Pinpoint the cell where the given text exists, returning its [X, Y] midpoint coordinate. 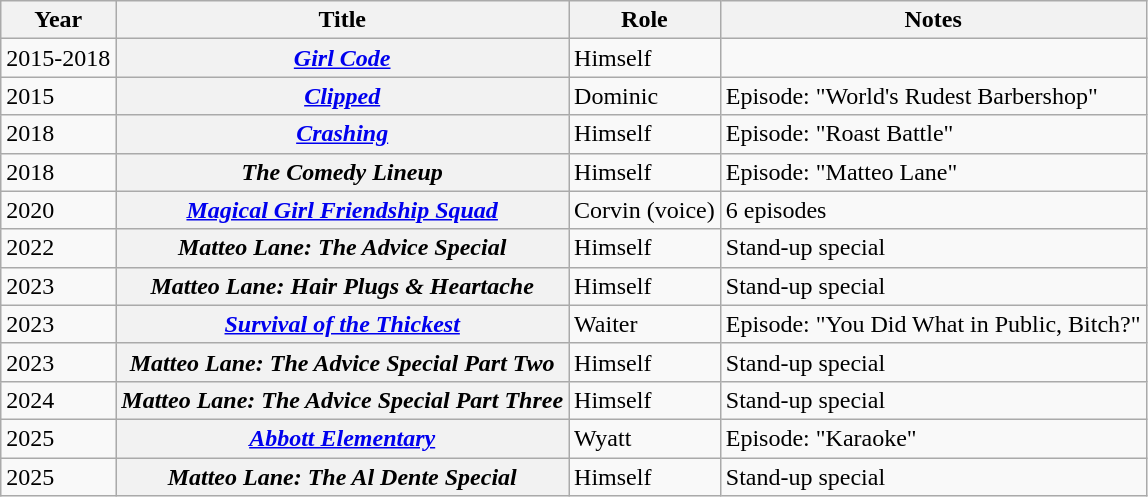
Episode: "Matteo Lane" [933, 172]
Title [342, 20]
2020 [58, 210]
Girl Code [342, 58]
Survival of the Thickest [342, 324]
Year [58, 20]
Crashing [342, 134]
Magical Girl Friendship Squad [342, 210]
Episode: "Roast Battle" [933, 134]
Dominic [645, 96]
Episode: "World's Rudest Barbershop" [933, 96]
6 episodes [933, 210]
2015-2018 [58, 58]
Notes [933, 20]
Matteo Lane: The Al Dente Special [342, 477]
The Comedy Lineup [342, 172]
Clipped [342, 96]
Waiter [645, 324]
Matteo Lane: The Advice Special Part Two [342, 362]
2022 [58, 248]
Matteo Lane: The Advice Special [342, 248]
Abbott Elementary [342, 438]
Matteo Lane: Hair Plugs & Heartache [342, 286]
Role [645, 20]
Episode: "Karaoke" [933, 438]
2024 [58, 400]
2015 [58, 96]
Corvin (voice) [645, 210]
Matteo Lane: The Advice Special Part Three [342, 400]
Wyatt [645, 438]
Episode: "You Did What in Public, Bitch?" [933, 324]
